Determine the [X, Y] coordinate at the center of the cell enclosing the given text.  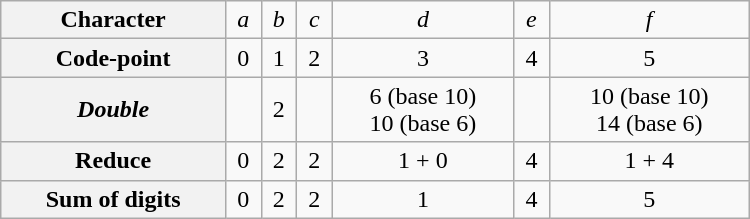
a [243, 20]
Double [114, 110]
1 + 4 [649, 161]
6 (base 10) 10 (base 6) [422, 110]
Reduce [114, 161]
e [532, 20]
d [422, 20]
Code-point [114, 58]
c [315, 20]
Character [114, 20]
Sum of digits [114, 199]
f [649, 20]
10 (base 10) 14 (base 6) [649, 110]
1 + 0 [422, 161]
3 [422, 58]
b [279, 20]
